Determine the [X, Y] coordinate at the center of the cell enclosing the given text.  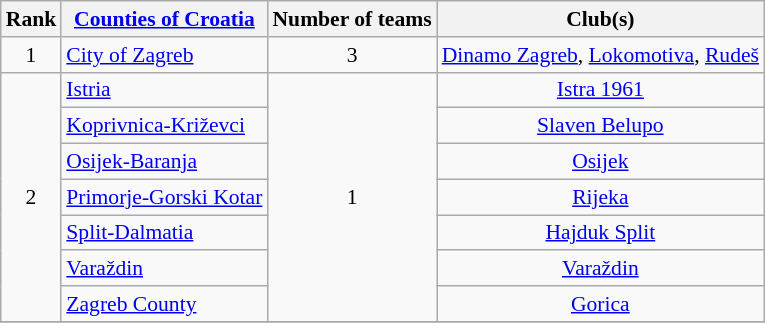
Rijeka [600, 197]
Rank [32, 19]
Primorje-Gorski Kotar [164, 197]
Istria [164, 90]
Osijek-Baranja [164, 162]
Club(s) [600, 19]
Zagreb County [164, 304]
Split-Dalmatia [164, 233]
Number of teams [352, 19]
Istra 1961 [600, 90]
Gorica [600, 304]
3 [352, 55]
Slaven Belupo [600, 126]
Osijek [600, 162]
City of Zagreb [164, 55]
Dinamo Zagreb, Lokomotiva, Rudeš [600, 55]
2 [32, 196]
Counties of Croatia [164, 19]
Koprivnica-Križevci [164, 126]
Hajduk Split [600, 233]
